Extract the [X, Y] coordinate from the center of the cell holding the provided text.  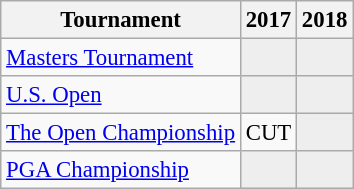
U.S. Open [121, 95]
2017 [268, 20]
The Open Championship [121, 133]
2018 [325, 20]
CUT [268, 133]
PGA Championship [121, 170]
Masters Tournament [121, 58]
Tournament [121, 20]
